Return (x, y) of the center of cell containing provided text 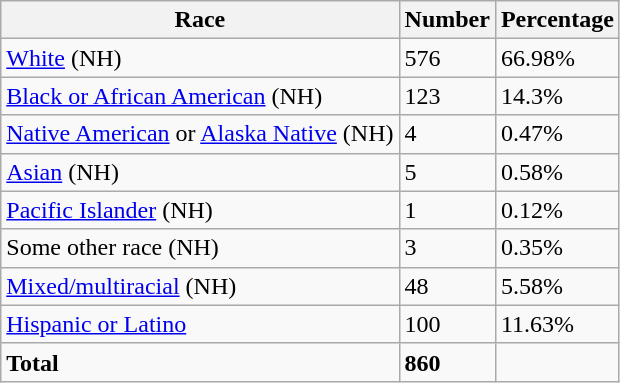
Hispanic or Latino (200, 324)
48 (447, 286)
860 (447, 362)
Pacific Islander (NH) (200, 210)
100 (447, 324)
Percentage (557, 20)
0.12% (557, 210)
1 (447, 210)
Number (447, 20)
White (NH) (200, 58)
0.47% (557, 134)
4 (447, 134)
66.98% (557, 58)
Race (200, 20)
Total (200, 362)
Black or African American (NH) (200, 96)
5.58% (557, 286)
Mixed/multiracial (NH) (200, 286)
14.3% (557, 96)
Some other race (NH) (200, 248)
576 (447, 58)
Asian (NH) (200, 172)
5 (447, 172)
Native American or Alaska Native (NH) (200, 134)
123 (447, 96)
0.58% (557, 172)
0.35% (557, 248)
11.63% (557, 324)
3 (447, 248)
